For the text-containing cell, return its midpoint in (x, y) coordinate format. 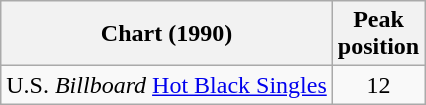
U.S. Billboard Hot Black Singles (167, 85)
Peakposition (378, 34)
12 (378, 85)
Chart (1990) (167, 34)
